Find where the given text appears and provide that cell's center as (X, Y) coordinate. 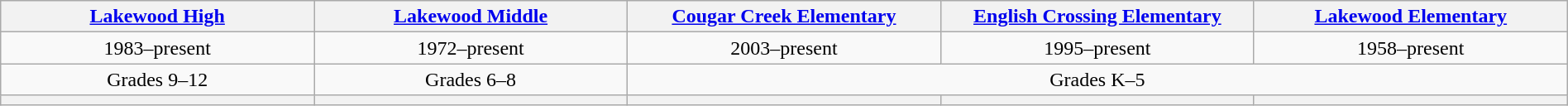
Lakewood Middle (471, 17)
1995–present (1097, 48)
Grades K–5 (1098, 79)
Lakewood High (157, 17)
Lakewood Elementary (1411, 17)
Grades 9–12 (157, 79)
1983–present (157, 48)
1958–present (1411, 48)
Grades 6–8 (471, 79)
Cougar Creek Elementary (784, 17)
English Crossing Elementary (1097, 17)
2003–present (784, 48)
1972–present (471, 48)
